Provide the [x, y] coordinate of the cell's center where the given text is located.  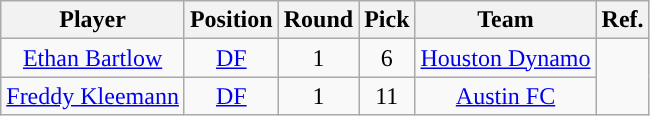
Houston Dynamo [506, 58]
Position [231, 20]
Player [93, 20]
Ref. [622, 20]
Pick [387, 20]
6 [387, 58]
Ethan Bartlow [93, 58]
Austin FC [506, 96]
11 [387, 96]
Freddy Kleemann [93, 96]
Team [506, 20]
Round [318, 20]
